Provide the (x, y) coordinate of the cell's center where the given text is located.  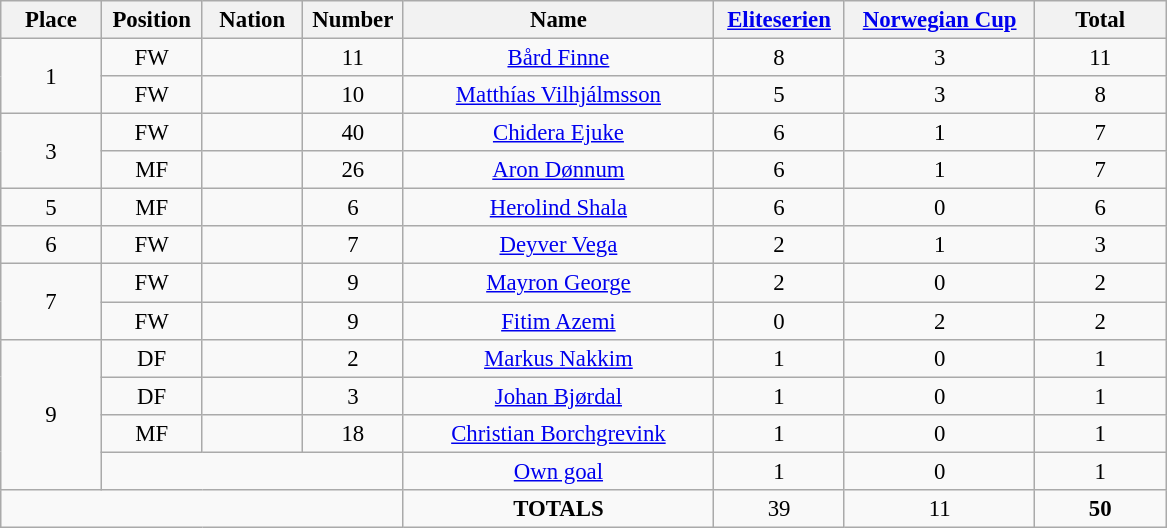
TOTALS (558, 509)
Aron Dønnum (558, 170)
26 (354, 170)
Johan Bjørdal (558, 396)
Nation (252, 20)
Herolind Shala (558, 208)
Bård Finne (558, 58)
40 (354, 133)
Deyver Vega (558, 245)
Chidera Ejuke (558, 133)
Christian Borchgrevink (558, 433)
Position (152, 20)
Eliteserien (780, 20)
Place (52, 20)
39 (780, 509)
Total (1100, 20)
Fitim Azemi (558, 321)
Matthías Vilhjálmsson (558, 95)
Name (558, 20)
50 (1100, 509)
10 (354, 95)
Mayron George (558, 283)
Markus Nakkim (558, 358)
18 (354, 433)
Own goal (558, 471)
Norwegian Cup (940, 20)
Number (354, 20)
